From the cell containing the given text, extract its center point as [x, y] coordinate. 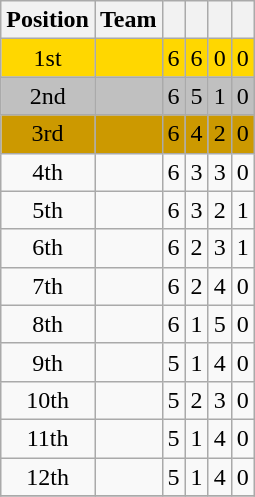
10th [48, 400]
Position [48, 20]
6th [48, 248]
12th [48, 477]
3rd [48, 134]
4th [48, 172]
1st [48, 58]
8th [48, 324]
11th [48, 438]
7th [48, 286]
9th [48, 362]
5th [48, 210]
2nd [48, 96]
Team [128, 20]
